Find where the given text appears and provide that cell's center as [x, y] coordinate. 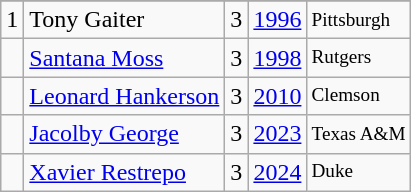
Xavier Restrepo [124, 172]
1998 [278, 58]
1996 [278, 20]
Pittsburgh [358, 20]
Jacolby George [124, 134]
1 [12, 20]
2010 [278, 96]
Tony Gaiter [124, 20]
Rutgers [358, 58]
Clemson [358, 96]
Duke [358, 172]
Santana Moss [124, 58]
Leonard Hankerson [124, 96]
Texas A&M [358, 134]
2023 [278, 134]
2024 [278, 172]
